Search for the cell housing the specified text and yield its [X, Y] center coordinate. 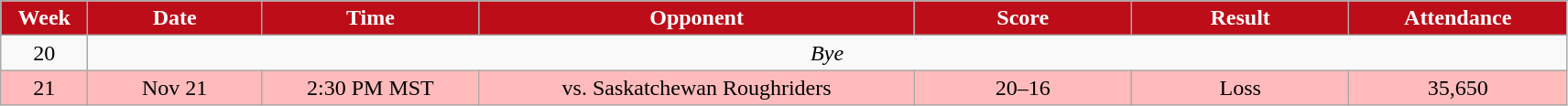
Result [1240, 18]
Attendance [1458, 18]
20–16 [1022, 88]
vs. Saskatchewan Roughriders [696, 88]
Date [175, 18]
20 [44, 53]
Week [44, 18]
Loss [1240, 88]
Time [370, 18]
2:30 PM MST [370, 88]
Bye [828, 53]
Score [1022, 18]
35,650 [1458, 88]
Nov 21 [175, 88]
21 [44, 88]
Opponent [696, 18]
